Determine the [x, y] coordinate at the center of the cell enclosing the given text.  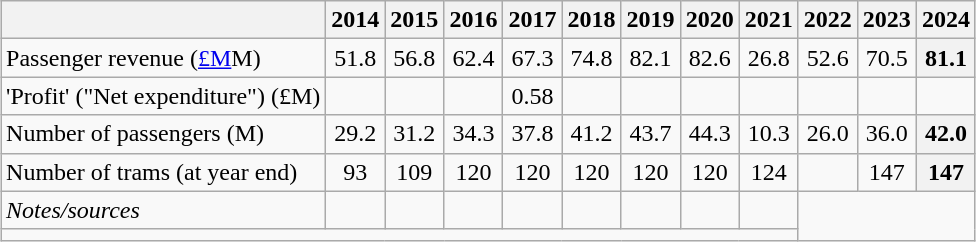
44.3 [710, 134]
Passenger revenue (£MM) [164, 58]
109 [414, 172]
26.0 [828, 134]
29.2 [356, 134]
70.5 [886, 58]
2022 [828, 20]
36.0 [886, 134]
51.8 [356, 58]
62.4 [474, 58]
2023 [886, 20]
34.3 [474, 134]
Notes/sources [164, 210]
'Profit' ("Net expenditure") (£M) [164, 96]
67.3 [532, 58]
2015 [414, 20]
31.2 [414, 134]
81.1 [946, 58]
56.8 [414, 58]
Number of passengers (M) [164, 134]
43.7 [650, 134]
93 [356, 172]
74.8 [592, 58]
82.1 [650, 58]
2020 [710, 20]
2018 [592, 20]
124 [768, 172]
10.3 [768, 134]
2021 [768, 20]
2014 [356, 20]
2017 [532, 20]
Number of trams (at year end) [164, 172]
42.0 [946, 134]
26.8 [768, 58]
52.6 [828, 58]
41.2 [592, 134]
37.8 [532, 134]
2016 [474, 20]
2019 [650, 20]
2024 [946, 20]
82.6 [710, 58]
0.58 [532, 96]
